Detect which cell encompasses the target text, then output its [x, y] center coordinate. 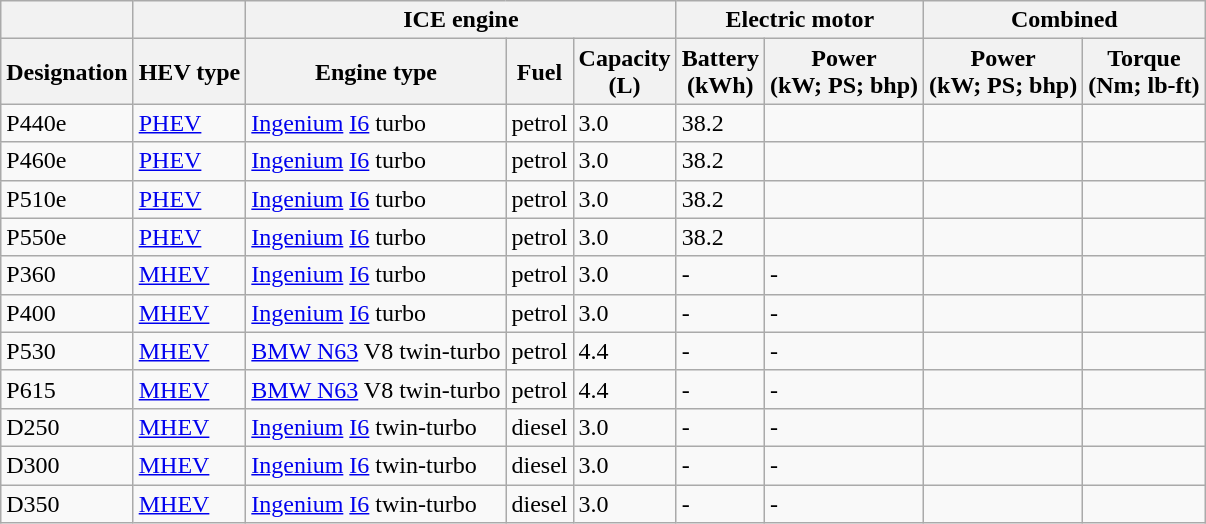
D250 [67, 427]
HEV type [190, 72]
P510e [67, 199]
P440e [67, 123]
P530 [67, 351]
Engine type [376, 72]
Designation [67, 72]
P550e [67, 237]
Torque(Nm; lb-ft) [1144, 72]
Battery(kWh) [720, 72]
D350 [67, 503]
P400 [67, 313]
D300 [67, 465]
Fuel [540, 72]
P615 [67, 389]
Electric motor [800, 20]
P460e [67, 161]
P360 [67, 275]
Combined [1064, 20]
ICE engine [461, 20]
Capacity(L) [624, 72]
